Return (x, y) of the center of cell containing provided text 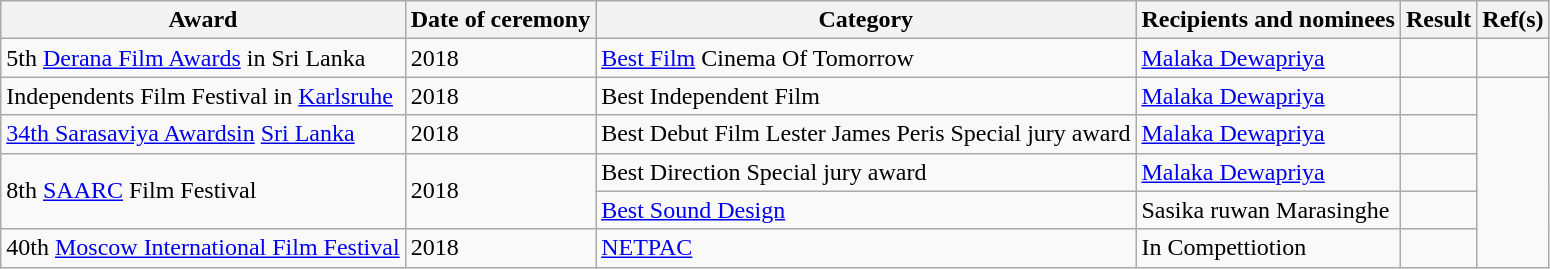
8th SAARC Film Festival (203, 191)
Independents Film Festival in Karlsruhe (203, 96)
40th Moscow International Film Festival (203, 248)
Best Film Cinema Of Tomorrow (866, 58)
34th Sarasaviya Awardsin Sri Lanka (203, 134)
Best Independent Film (866, 96)
Best Debut Film Lester James Peris Special jury award (866, 134)
Sasika ruwan Marasinghe (1268, 210)
Category (866, 20)
Recipients and nominees (1268, 20)
Ref(s) (1513, 20)
Result (1438, 20)
Award (203, 20)
In Compettiotion (1268, 248)
Date of ceremony (500, 20)
Best Sound Design (866, 210)
5th Derana Film Awards in Sri Lanka (203, 58)
NETPAC (866, 248)
Best Direction Special jury award (866, 172)
